Search for the cell housing the specified text and yield its [x, y] center coordinate. 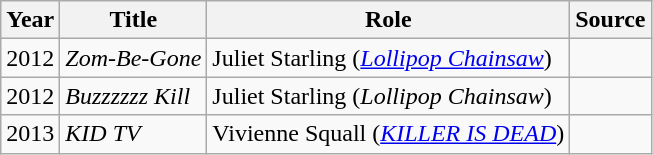
2013 [30, 134]
Year [30, 20]
Vivienne Squall (KILLER IS DEAD) [388, 134]
KID TV [134, 134]
Source [610, 20]
Role [388, 20]
Buzzzzzz Kill [134, 96]
Title [134, 20]
Zom-Be-Gone [134, 58]
